Capture the cell that displays the provided text and extract its (X, Y) central coordinate. 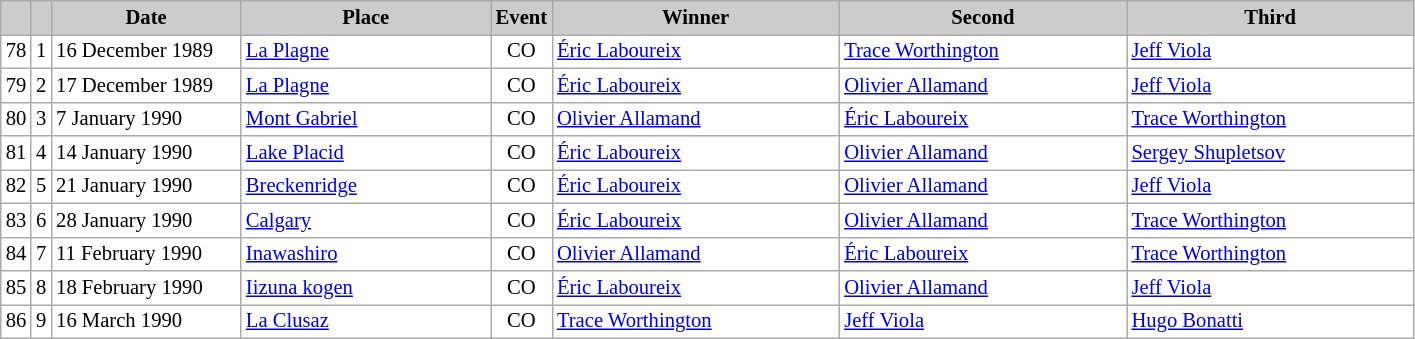
1 (41, 51)
16 December 1989 (146, 51)
86 (16, 321)
Date (146, 17)
Winner (696, 17)
5 (41, 186)
21 January 1990 (146, 186)
9 (41, 321)
4 (41, 153)
14 January 1990 (146, 153)
3 (41, 119)
79 (16, 85)
Event (522, 17)
16 March 1990 (146, 321)
Mont Gabriel (366, 119)
6 (41, 220)
28 January 1990 (146, 220)
78 (16, 51)
Hugo Bonatti (1270, 321)
La Clusaz (366, 321)
11 February 1990 (146, 254)
2 (41, 85)
Place (366, 17)
80 (16, 119)
Iizuna kogen (366, 287)
83 (16, 220)
7 January 1990 (146, 119)
Breckenridge (366, 186)
Calgary (366, 220)
7 (41, 254)
82 (16, 186)
Lake Placid (366, 153)
81 (16, 153)
Sergey Shupletsov (1270, 153)
85 (16, 287)
84 (16, 254)
18 February 1990 (146, 287)
8 (41, 287)
Third (1270, 17)
Second (982, 17)
17 December 1989 (146, 85)
Inawashiro (366, 254)
